Capture the cell that displays the provided text and extract its [X, Y] central coordinate. 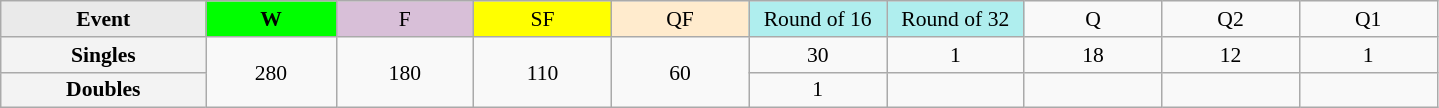
Round of 16 [818, 19]
Event [104, 19]
Q1 [1368, 19]
SF [543, 19]
Round of 32 [955, 19]
18 [1093, 55]
110 [543, 72]
W [271, 19]
Q [1093, 19]
280 [271, 72]
30 [818, 55]
F [405, 19]
Q2 [1231, 19]
Doubles [104, 90]
QF [680, 19]
180 [405, 72]
Singles [104, 55]
60 [680, 72]
12 [1231, 55]
